Locate the cell with the specified text and output its (X, Y) center coordinate. 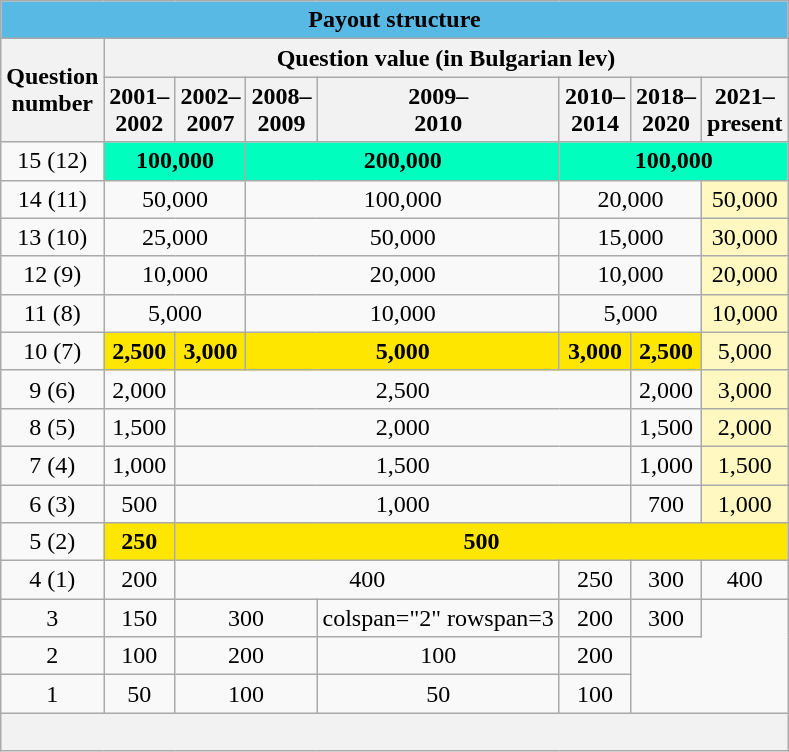
3 (52, 618)
9 (6) (52, 389)
700 (666, 503)
2010–2014 (594, 110)
11 (8) (52, 313)
colspan="2" rowspan=3 (438, 618)
2009–2010 (438, 110)
14 (11) (52, 199)
4 (1) (52, 580)
13 (10) (52, 237)
1 (52, 694)
2001–2002 (140, 110)
150 (140, 618)
Payout structure (394, 20)
2002–2007 (210, 110)
6 (3) (52, 503)
2021–present (746, 110)
Question value (in Bulgarian lev) (446, 58)
2 (52, 656)
30,000 (746, 237)
200,000 (402, 161)
15,000 (630, 237)
25,000 (175, 237)
8 (5) (52, 427)
5 (2) (52, 542)
12 (9) (52, 275)
2008–2009 (282, 110)
15 (12) (52, 161)
2018–2020 (666, 110)
10 (7) (52, 351)
7 (4) (52, 465)
Questionnumber (52, 90)
